Locate the cell with the specified text and output its [x, y] center coordinate. 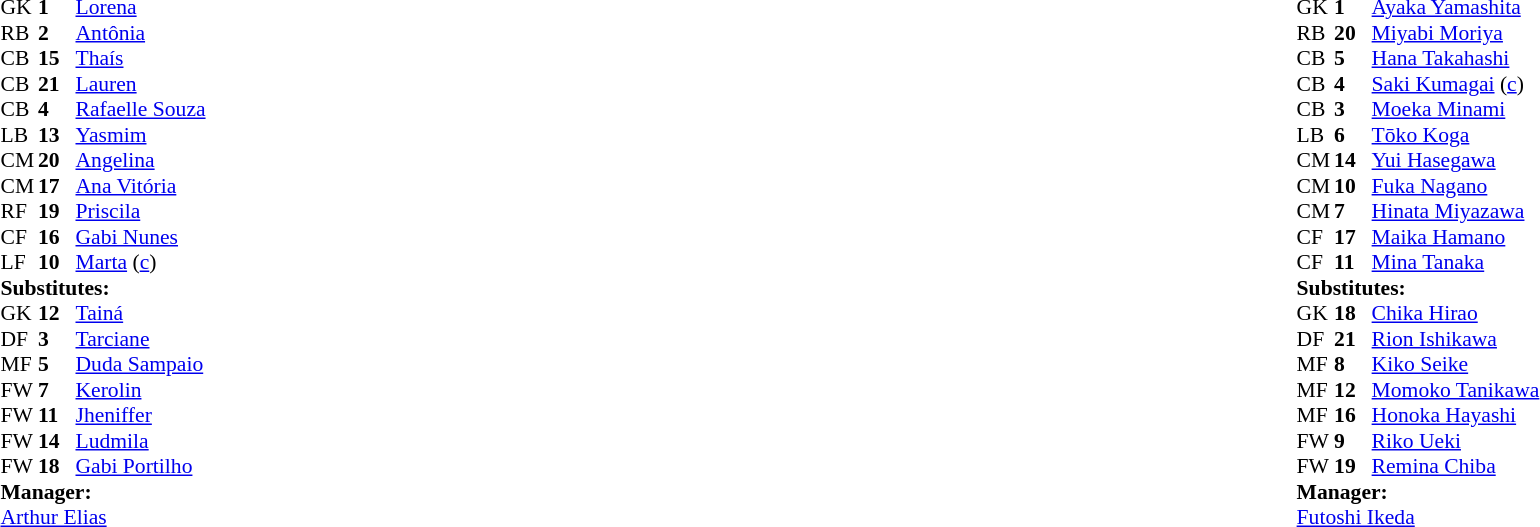
Tōko Koga [1456, 135]
LF [19, 263]
Saki Kumagai (c) [1456, 84]
9 [1353, 441]
Chika Hirao [1456, 313]
Hana Takahashi [1456, 59]
Lauren [141, 84]
Kerolin [141, 390]
RF [19, 211]
Hinata Miyazawa [1456, 211]
Angelina [141, 161]
Tainá [141, 313]
Gabi Nunes [141, 237]
Thaís [141, 59]
Riko Ueki [1456, 441]
Fuka Nagano [1456, 186]
Rafaelle Souza [141, 109]
Ana Vitória [141, 186]
Rion Ishikawa [1456, 339]
Ludmila [141, 441]
Mina Tanaka [1456, 263]
Momoko Tanikawa [1456, 390]
Miyabi Moriya [1456, 33]
Yui Hasegawa [1456, 161]
8 [1353, 365]
6 [1353, 135]
Duda Sampaio [141, 365]
Kiko Seike [1456, 365]
Jheniffer [141, 415]
2 [57, 33]
Moeka Minami [1456, 109]
Yasmim [141, 135]
Tarciane [141, 339]
Antônia [141, 33]
Gabi Portilho [141, 467]
Priscila [141, 211]
15 [57, 59]
Marta (c) [141, 263]
Remina Chiba [1456, 467]
Maika Hamano [1456, 237]
Honoka Hayashi [1456, 415]
13 [57, 135]
